Detect which cell encompasses the target text, then output its (x, y) center coordinate. 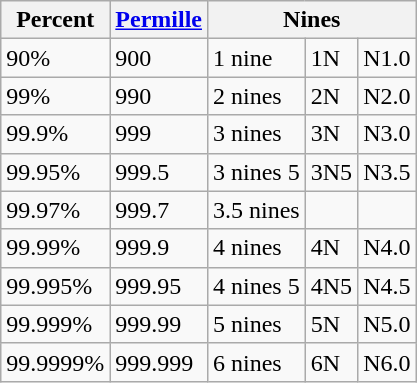
999 (159, 134)
999.7 (159, 210)
3.5 nines (256, 210)
N5.0 (387, 324)
999.999 (159, 362)
999.9 (159, 248)
3N5 (331, 172)
N1.0 (387, 58)
99.97% (56, 210)
99.9% (56, 134)
Permille (159, 20)
5 nines (256, 324)
Nines (312, 20)
999.5 (159, 172)
999.99 (159, 324)
6N (331, 362)
1N (331, 58)
99.999% (56, 324)
4 nines 5 (256, 286)
N3.5 (387, 172)
Percent (56, 20)
4N5 (331, 286)
2N (331, 96)
4N (331, 248)
2 nines (256, 96)
99.95% (56, 172)
99.9999% (56, 362)
990 (159, 96)
3 nines (256, 134)
N2.0 (387, 96)
N3.0 (387, 134)
99.99% (56, 248)
90% (56, 58)
99% (56, 96)
3 nines 5 (256, 172)
N6.0 (387, 362)
4 nines (256, 248)
5N (331, 324)
N4.0 (387, 248)
3N (331, 134)
1 nine (256, 58)
99.995% (56, 286)
N4.5 (387, 286)
6 nines (256, 362)
999.95 (159, 286)
900 (159, 58)
